Identify which cell holds the provided text, then report its (X, Y) central coordinate. 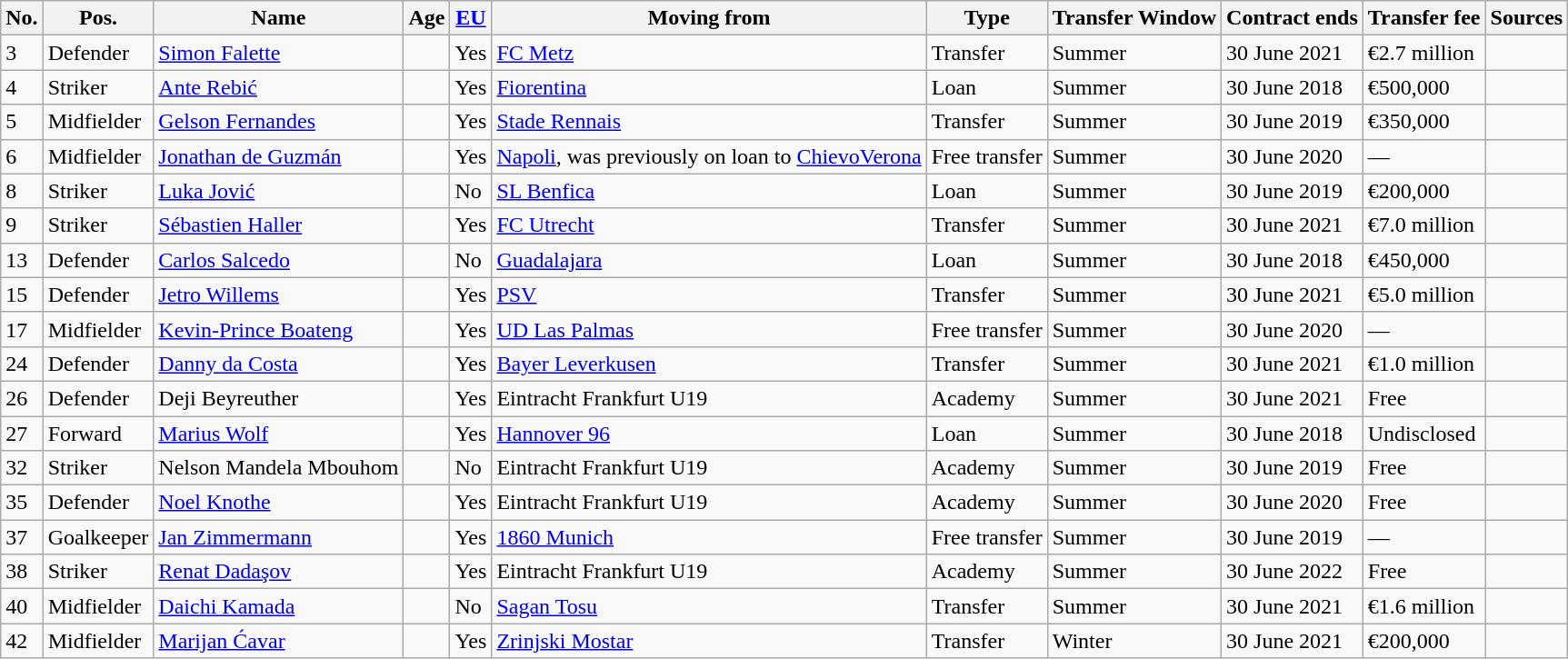
Moving from (709, 18)
8 (22, 191)
PSV (709, 295)
Guadalajara (709, 260)
Undisclosed (1423, 434)
FC Utrecht (709, 225)
€7.0 million (1423, 225)
€1.0 million (1423, 364)
Ante Rebić (278, 87)
€350,000 (1423, 122)
Gelson Fernandes (278, 122)
€1.6 million (1423, 606)
Age (427, 18)
Sagan Tosu (709, 606)
Carlos Salcedo (278, 260)
9 (22, 225)
Stade Rennais (709, 122)
Transfer Window (1134, 18)
UD Las Palmas (709, 329)
No. (22, 18)
17 (22, 329)
Jonathan de Guzmán (278, 156)
37 (22, 537)
30 June 2022 (1293, 572)
Transfer fee (1423, 18)
Luka Jović (278, 191)
SL Benfica (709, 191)
Bayer Leverkusen (709, 364)
5 (22, 122)
€2.7 million (1423, 53)
Napoli, was previously on loan to ChievoVerona (709, 156)
Goalkeeper (98, 537)
1860 Munich (709, 537)
Nelson Mandela Mbouhom (278, 468)
€500,000 (1423, 87)
4 (22, 87)
Contract ends (1293, 18)
3 (22, 53)
Hannover 96 (709, 434)
Daichi Kamada (278, 606)
35 (22, 503)
Deji Beyreuther (278, 398)
40 (22, 606)
€5.0 million (1423, 295)
Marijan Ćavar (278, 641)
Simon Falette (278, 53)
Zrinjski Mostar (709, 641)
27 (22, 434)
32 (22, 468)
Renat Dadaşov (278, 572)
Fiorentina (709, 87)
Kevin-Prince Boateng (278, 329)
15 (22, 295)
Sébastien Haller (278, 225)
24 (22, 364)
FC Metz (709, 53)
Marius Wolf (278, 434)
Pos. (98, 18)
Winter (1134, 641)
42 (22, 641)
6 (22, 156)
13 (22, 260)
EU (471, 18)
26 (22, 398)
Noel Knothe (278, 503)
Jetro Willems (278, 295)
38 (22, 572)
Forward (98, 434)
Name (278, 18)
Sources (1527, 18)
€450,000 (1423, 260)
Jan Zimmermann (278, 537)
Type (987, 18)
Danny da Costa (278, 364)
